Identify which cell holds the provided text, then report its [X, Y] central coordinate. 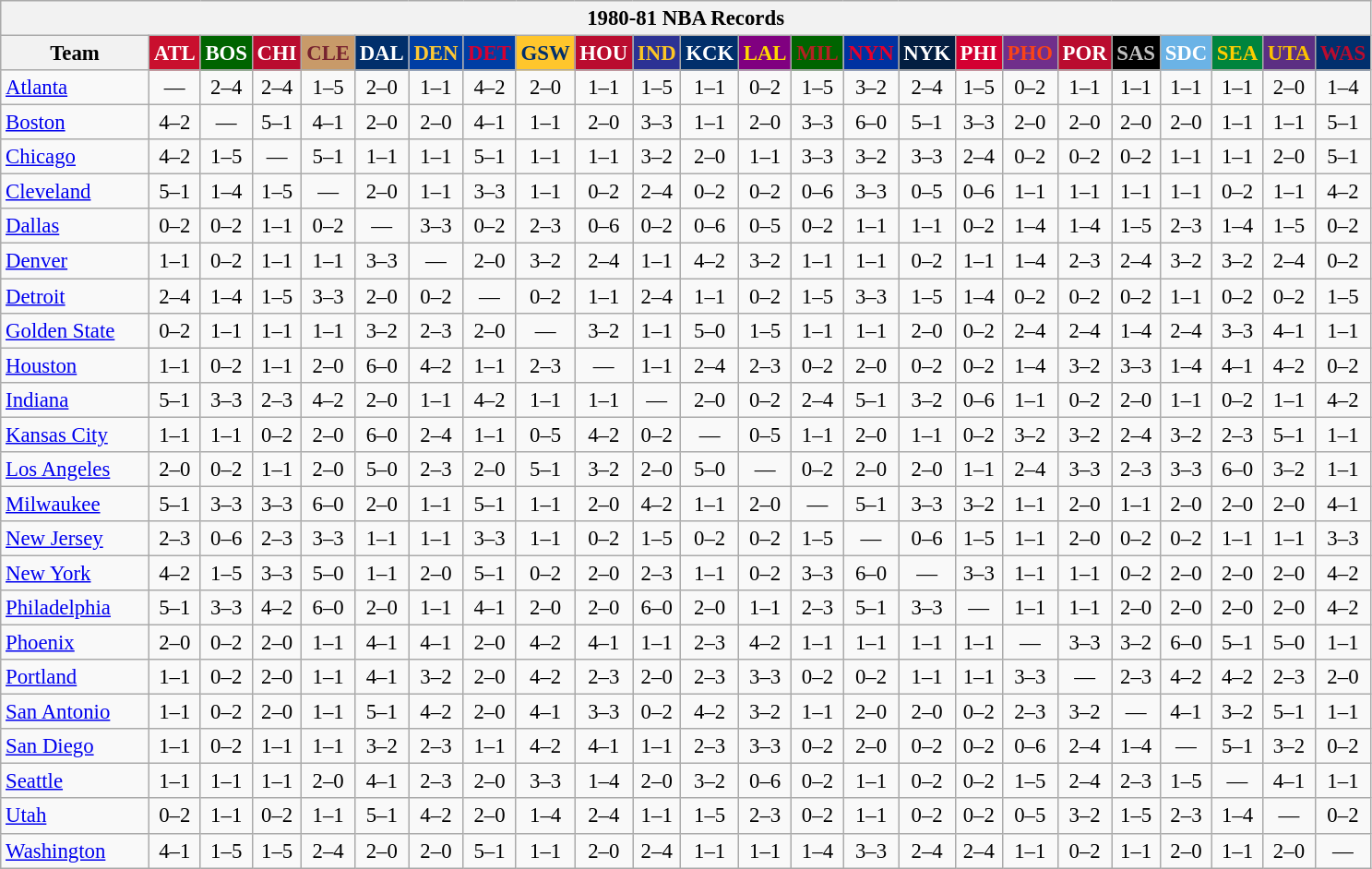
Dallas [76, 226]
Los Angeles [76, 470]
New York [76, 573]
Boston [76, 123]
DET [489, 54]
GSW [545, 54]
HOU [603, 54]
Chicago [76, 157]
SDC [1186, 54]
San Diego [76, 746]
New Jersey [76, 539]
Utah [76, 816]
WAS [1342, 54]
Seattle [76, 781]
DAL [382, 54]
1980-81 NBA Records [686, 18]
Detroit [76, 296]
POR [1085, 54]
Milwaukee [76, 504]
Atlanta [76, 88]
MIL [817, 54]
Washington [76, 851]
Portland [76, 677]
Houston [76, 365]
LAL [764, 54]
IND [657, 54]
NYN [871, 54]
Indiana [76, 399]
Philadelphia [76, 608]
CHI [277, 54]
SEA [1238, 54]
KCK [710, 54]
ATL [174, 54]
Team [76, 54]
DEN [435, 54]
PHI [978, 54]
NYK [926, 54]
PHO [1030, 54]
SAS [1136, 54]
Golden State [76, 330]
UTA [1288, 54]
Denver [76, 261]
Kansas City [76, 434]
Cleveland [76, 192]
BOS [226, 54]
CLE [328, 54]
Phoenix [76, 643]
San Antonio [76, 712]
